Pinpoint the cell where the given text exists, returning its [X, Y] midpoint coordinate. 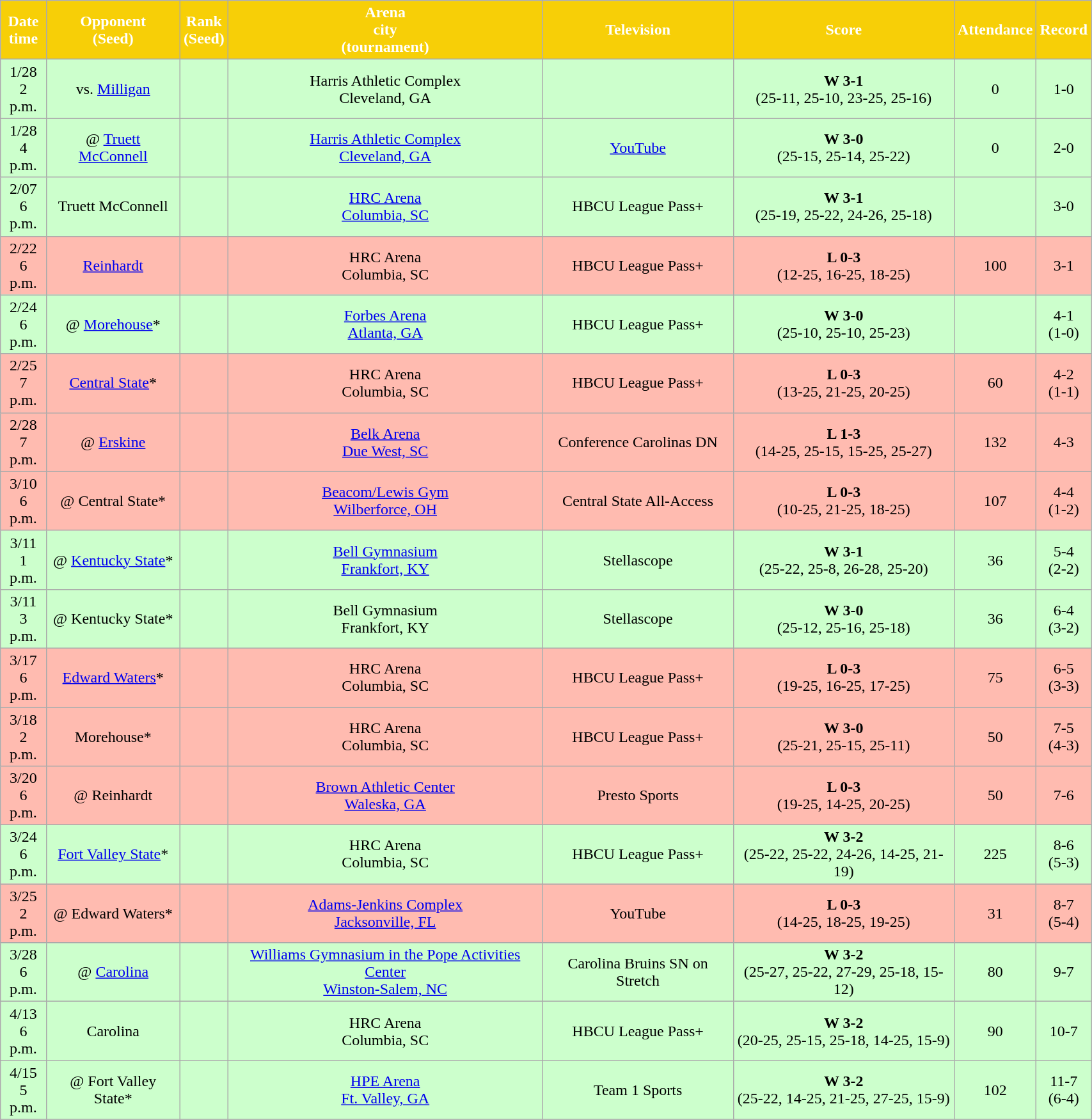
Central State All-Access [638, 501]
3/252 p.m. [23, 913]
11-7(6-4) [1064, 1090]
L 0-3(12-25, 16-25, 18-25) [843, 265]
4-2(1-1) [1064, 383]
W 3-0(25-21, 25-15, 25-11) [843, 737]
Team 1 Sports [638, 1090]
6-4(3-2) [1064, 619]
@ Edward Waters* [113, 913]
W 3-0(25-12, 25-16, 25-18) [843, 619]
Beacom/Lewis GymWilberforce, OH [385, 501]
7-6 [1064, 796]
3/206 p.m. [23, 796]
3/176 p.m. [23, 677]
Brown Athletic CenterWaleska, GA [385, 796]
Score [843, 30]
75 [995, 677]
Central State* [113, 383]
@ Central State* [113, 501]
3/182 p.m. [23, 737]
3/106 p.m. [23, 501]
@ Truett McConnell [113, 148]
W 3-2(25-27, 25-22, 27-29, 25-18, 15-12) [843, 972]
31 [995, 913]
Rank(Seed) [203, 30]
3/111 p.m. [23, 560]
60 [995, 383]
Williams Gymnasium in the Pope Activities CenterWinston-Salem, NC [385, 972]
HPE ArenaFt. Valley, GA [385, 1090]
102 [995, 1090]
2/246 p.m. [23, 324]
Attendance [995, 30]
Morehouse* [113, 737]
Carolina Bruins SN on Stretch [638, 972]
1/282 p.m. [23, 89]
W 3-1(25-22, 25-8, 26-28, 25-20) [843, 560]
3/286 p.m. [23, 972]
Edward Waters* [113, 677]
@ Morehouse* [113, 324]
9-7 [1064, 972]
132 [995, 442]
10-7 [1064, 1031]
Datetime [23, 30]
80 [995, 972]
@ Erskine [113, 442]
1-0 [1064, 89]
4-3 [1064, 442]
3-0 [1064, 207]
W 3-2(25-22, 14-25, 21-25, 27-25, 15-9) [843, 1090]
2/226 p.m. [23, 265]
2/257 p.m. [23, 383]
5-4(2-2) [1064, 560]
L 0-3(19-25, 16-25, 17-25) [843, 677]
Reinhardt [113, 265]
L 0-3(10-25, 21-25, 18-25) [843, 501]
L 0-3(13-25, 21-25, 20-25) [843, 383]
8-6(5-3) [1064, 855]
Record [1064, 30]
@ Reinhardt [113, 796]
4/136 p.m. [23, 1031]
3/113 p.m. [23, 619]
Television [638, 30]
2/287 p.m. [23, 442]
W 3-2(25-22, 25-22, 24-26, 14-25, 21-19) [843, 855]
1/284 p.m. [23, 148]
7-5(4-3) [1064, 737]
8-7(5-4) [1064, 913]
2-0 [1064, 148]
Forbes ArenaAtlanta, GA [385, 324]
Presto Sports [638, 796]
6-5(3-3) [1064, 677]
90 [995, 1031]
L 0-3(14-25, 18-25, 19-25) [843, 913]
@ Carolina [113, 972]
100 [995, 265]
3/246 p.m. [23, 855]
W 3-0(25-15, 25-14, 25-22) [843, 148]
W 3-1(25-11, 25-10, 23-25, 25-16) [843, 89]
W 3-0(25-10, 25-10, 25-23) [843, 324]
W 3-1(25-19, 25-22, 24-26, 25-18) [843, 207]
@ Fort Valley State* [113, 1090]
Truett McConnell [113, 207]
Opponent(Seed) [113, 30]
3-1 [1064, 265]
Belk ArenaDue West, SC [385, 442]
Arenacity(tournament) [385, 30]
4-1(1-0) [1064, 324]
Fort Valley State* [113, 855]
4-4(1-2) [1064, 501]
L 0-3(19-25, 14-25, 20-25) [843, 796]
Conference Carolinas DN [638, 442]
vs. Milligan [113, 89]
4/155 p.m. [23, 1090]
L 1-3(14-25, 25-15, 15-25, 25-27) [843, 442]
Adams-Jenkins ComplexJacksonville, FL [385, 913]
107 [995, 501]
Carolina [113, 1031]
2/076 p.m. [23, 207]
225 [995, 855]
W 3-2(20-25, 25-15, 25-18, 14-25, 15-9) [843, 1031]
